Pinpoint the cell where the given text exists, returning its [x, y] midpoint coordinate. 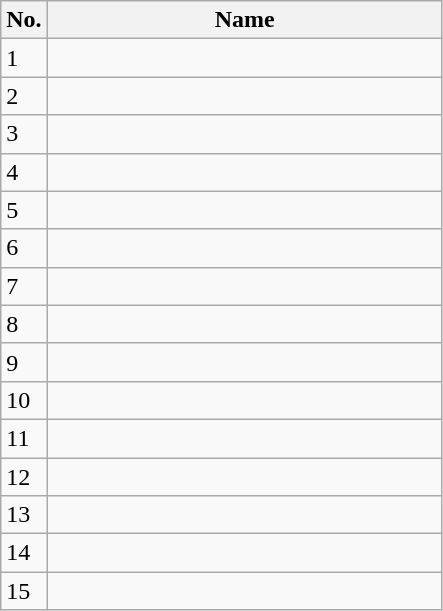
10 [24, 400]
15 [24, 591]
8 [24, 324]
1 [24, 58]
14 [24, 553]
Name [244, 20]
2 [24, 96]
No. [24, 20]
12 [24, 477]
5 [24, 210]
9 [24, 362]
11 [24, 438]
6 [24, 248]
4 [24, 172]
3 [24, 134]
7 [24, 286]
13 [24, 515]
